Locate the cell with the specified text and output its [X, Y] center coordinate. 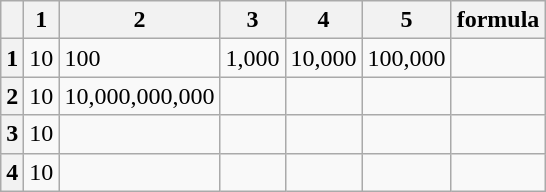
10,000 [324, 58]
5 [406, 20]
10,000,000,000 [140, 96]
1,000 [252, 58]
100 [140, 58]
formula [498, 20]
100,000 [406, 58]
